Return the (x, y) coordinate for the center point of the cell that contains the specified text.  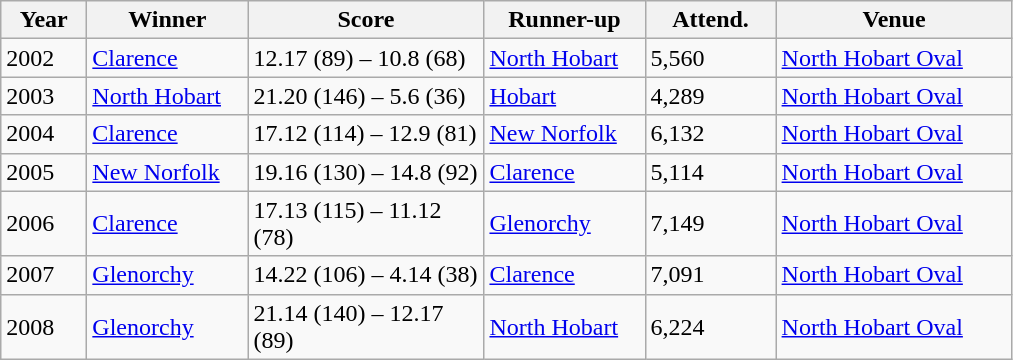
2008 (44, 326)
Venue (894, 20)
2007 (44, 275)
5,114 (710, 172)
Score (366, 20)
6,224 (710, 326)
Attend. (710, 20)
Hobart (564, 96)
2006 (44, 224)
12.17 (89) – 10.8 (68) (366, 58)
Year (44, 20)
2002 (44, 58)
17.12 (114) – 12.9 (81) (366, 134)
21.20 (146) – 5.6 (36) (366, 96)
5,560 (710, 58)
14.22 (106) – 4.14 (38) (366, 275)
2003 (44, 96)
Winner (168, 20)
19.16 (130) – 14.8 (92) (366, 172)
17.13 (115) – 11.12 (78) (366, 224)
2004 (44, 134)
7,091 (710, 275)
6,132 (710, 134)
2005 (44, 172)
Runner-up (564, 20)
4,289 (710, 96)
7,149 (710, 224)
21.14 (140) – 12.17 (89) (366, 326)
